Return (x, y) of the center of cell containing provided text 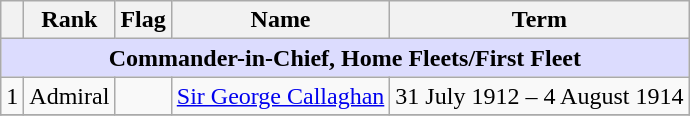
31 July 1912 – 4 August 1914 (540, 96)
1 (12, 96)
Flag (143, 20)
Name (280, 20)
Admiral (70, 96)
Term (540, 20)
Rank (70, 20)
Commander-in-Chief, Home Fleets/First Fleet (345, 58)
Sir George Callaghan (280, 96)
